Scan for the cell matching the given text and deliver its [x, y] coordinate at center. 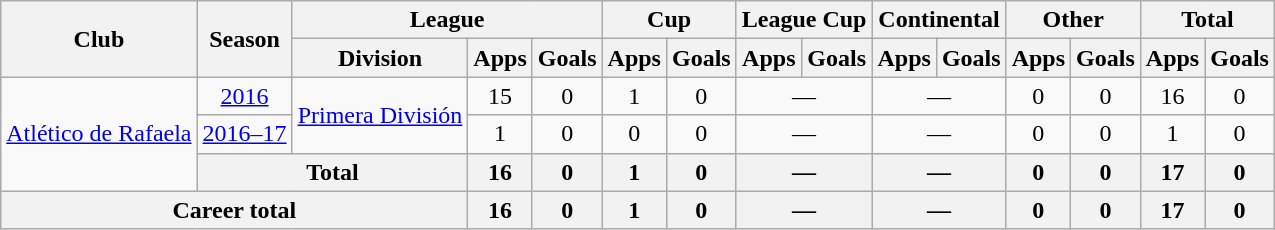
League [447, 20]
15 [500, 96]
Continental [939, 20]
Career total [234, 210]
Club [99, 39]
Primera División [380, 115]
Other [1073, 20]
2016–17 [244, 134]
Season [244, 39]
Division [380, 58]
2016 [244, 96]
League Cup [804, 20]
Atlético de Rafaela [99, 134]
Cup [669, 20]
